Find where the given text appears and provide that cell's center as [x, y] coordinate. 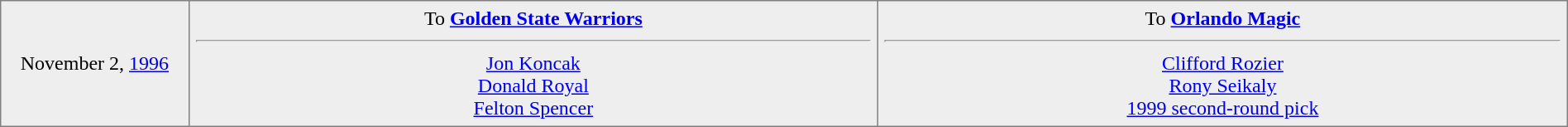
November 2, 1996 [94, 64]
To Golden State WarriorsJon KoncakDonald RoyalFelton Spencer [533, 64]
To Orlando MagicClifford RozierRony Seikaly1999 second-round pick [1223, 64]
